Detect which cell encompasses the target text, then output its [X, Y] center coordinate. 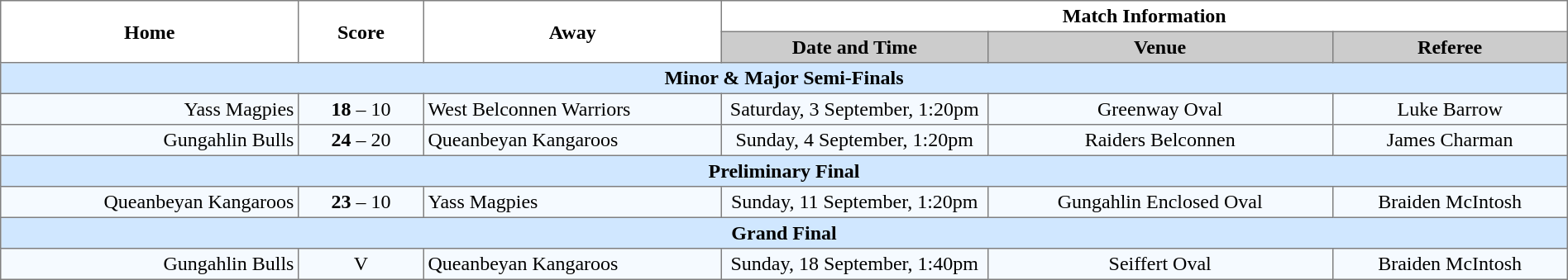
Luke Barrow [1450, 109]
Away [572, 31]
Seiffert Oval [1159, 264]
Date and Time [854, 47]
18 – 10 [361, 109]
24 – 20 [361, 140]
Referee [1450, 47]
Sunday, 18 September, 1:40pm [854, 264]
Home [150, 31]
Minor & Major Semi-Finals [784, 78]
Grand Final [784, 233]
Saturday, 3 September, 1:20pm [854, 109]
Score [361, 31]
Sunday, 4 September, 1:20pm [854, 140]
23 – 10 [361, 202]
James Charman [1450, 140]
Venue [1159, 47]
West Belconnen Warriors [572, 109]
Sunday, 11 September, 1:20pm [854, 202]
Match Information [1145, 17]
Greenway Oval [1159, 109]
Gungahlin Enclosed Oval [1159, 202]
V [361, 264]
Raiders Belconnen [1159, 140]
Preliminary Final [784, 171]
